Locate the cell with the specified text and output its (X, Y) center coordinate. 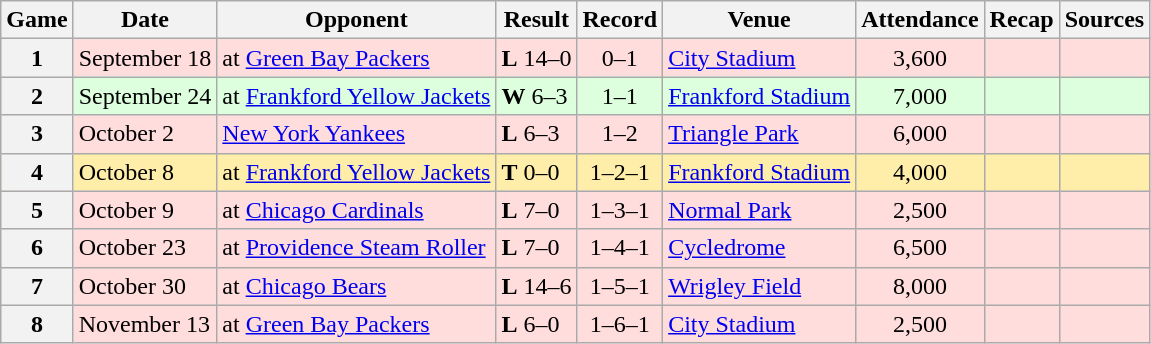
7 (37, 286)
1–4–1 (620, 248)
6,500 (920, 248)
3,600 (920, 58)
7,000 (920, 96)
Game (37, 20)
October 23 (145, 248)
8,000 (920, 286)
8 (37, 324)
October 8 (145, 172)
October 9 (145, 210)
1–1 (620, 96)
Sources (1104, 20)
Record (620, 20)
Date (145, 20)
November 13 (145, 324)
1–5–1 (620, 286)
1–6–1 (620, 324)
6 (37, 248)
Opponent (356, 20)
September 18 (145, 58)
October 2 (145, 134)
Normal Park (760, 210)
New York Yankees (356, 134)
October 30 (145, 286)
L 6–0 (536, 324)
Recap (1022, 20)
L 14–6 (536, 286)
4 (37, 172)
0–1 (620, 58)
Cycledrome (760, 248)
6,000 (920, 134)
L 6–3 (536, 134)
1–2–1 (620, 172)
at Providence Steam Roller (356, 248)
September 24 (145, 96)
1 (37, 58)
Wrigley Field (760, 286)
T 0–0 (536, 172)
2 (37, 96)
at Chicago Cardinals (356, 210)
L 14–0 (536, 58)
Attendance (920, 20)
Triangle Park (760, 134)
5 (37, 210)
W 6–3 (536, 96)
Venue (760, 20)
1–3–1 (620, 210)
3 (37, 134)
Result (536, 20)
1–2 (620, 134)
4,000 (920, 172)
at Chicago Bears (356, 286)
